From the cell containing the given text, extract its center point as [X, Y] coordinate. 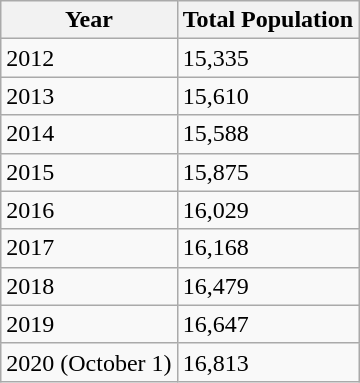
2013 [89, 96]
2016 [89, 210]
2017 [89, 248]
16,479 [268, 286]
16,813 [268, 362]
15,588 [268, 134]
2014 [89, 134]
16,647 [268, 324]
2020 (October 1) [89, 362]
2015 [89, 172]
16,168 [268, 248]
15,875 [268, 172]
2019 [89, 324]
Year [89, 20]
15,335 [268, 58]
15,610 [268, 96]
Total Population [268, 20]
2018 [89, 286]
16,029 [268, 210]
2012 [89, 58]
